Pinpoint the cell where the given text exists, returning its [X, Y] midpoint coordinate. 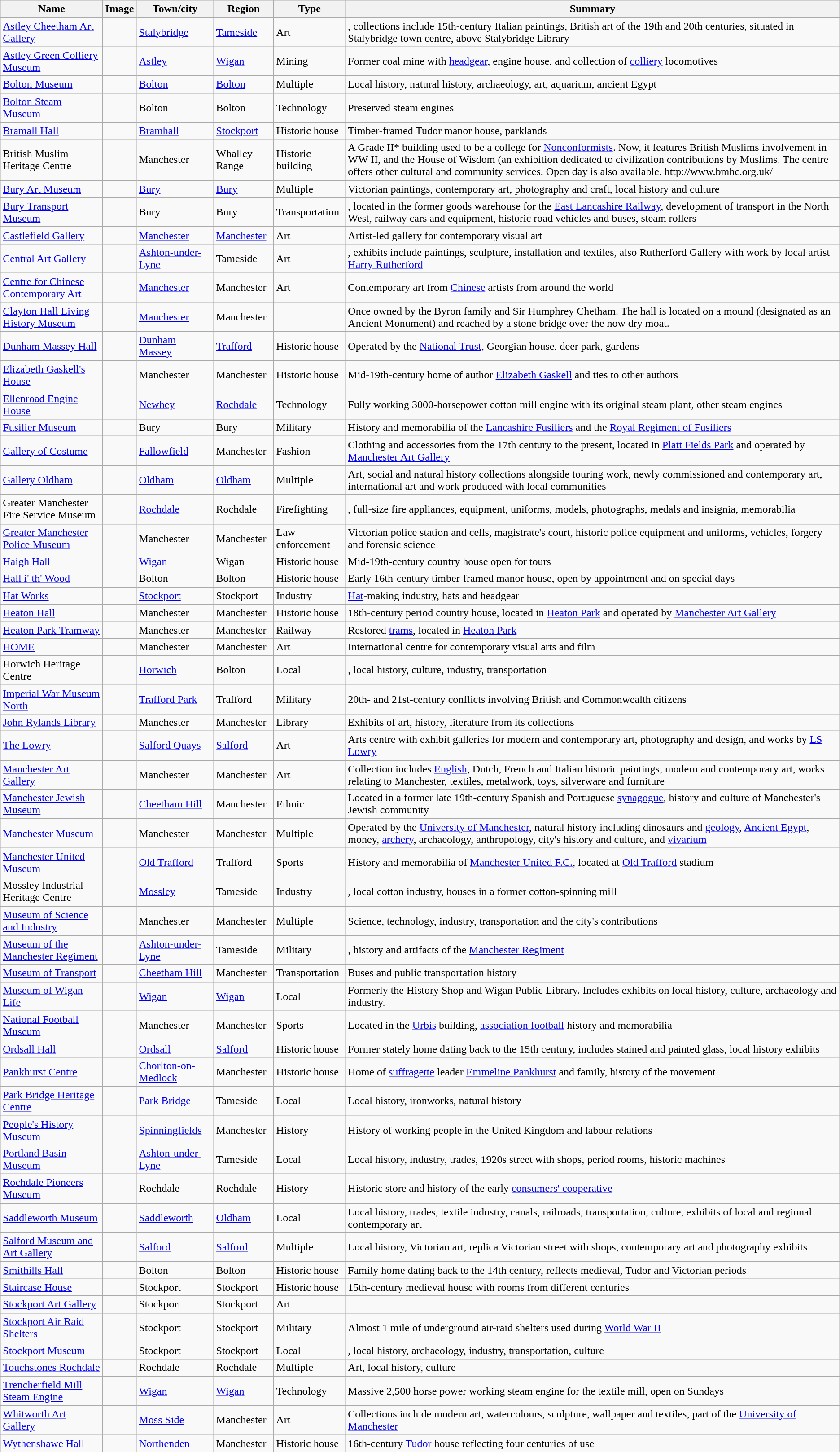
18th-century period country house, located in Heaton Park and operated by Manchester Art Gallery [592, 613]
Museum of the Manchester Regiment [52, 950]
16th-century Tudor house reflecting four centuries of use [592, 1443]
Stockport Museum [52, 1351]
Bramall Hall [52, 131]
Collections include modern art, watercolours, sculpture, wallpaper and textiles, part of the University of Manchester [592, 1420]
Historic store and history of the early consumers' cooperative [592, 1189]
Mid-19th-century country house open for tours [592, 561]
Artist-led gallery for contemporary visual art [592, 235]
Science, technology, industry, transportation and the city's contributions [592, 921]
Stalybridge [175, 32]
Saddleworth [175, 1218]
Ellenroad Engine House [52, 405]
Newhey [175, 405]
Victorian paintings, contemporary art, photography and craft, local history and culture [592, 189]
Manchester United Museum [52, 863]
Former coal mine with headgear, engine house, and collection of colliery locomotives [592, 61]
Dunham Massey [175, 347]
Bolton Steam Museum [52, 108]
Stockport Air Raid Shelters [52, 1328]
Whitworth Art Gallery [52, 1420]
Wythenshawe Hall [52, 1443]
Smithills Hall [52, 1270]
Clothing and accessories from the 17th century to the present, located in Platt Fields Park and operated by Manchester Art Gallery [592, 451]
International centre for contemporary visual arts and film [592, 647]
Astley [175, 61]
Contemporary art from Chinese artists from around the world [592, 287]
The Lowry [52, 746]
Located in the Urbis building, association football history and memorabilia [592, 1025]
Mossley [175, 891]
Railway [310, 630]
Bolton Museum [52, 84]
Local history, trades, textile industry, canals, railroads, transportation, culture, exhibits of local and regional contemporary art [592, 1218]
Gallery of Costume [52, 451]
Arts centre with exhibit galleries for modern and contemporary art, photography and design, and works by LS Lowry [592, 746]
Clayton Hall Living History Museum [52, 317]
Castlefield Gallery [52, 235]
Trencherfield Mill Steam Engine [52, 1391]
Heaton Hall [52, 613]
Historic building [310, 160]
Preserved steam engines [592, 108]
Manchester Museum [52, 833]
Chorlton-on-Medlock [175, 1072]
Elizabeth Gaskell's House [52, 375]
Early 16th-century timber-framed manor house, open by appointment and on special days [592, 579]
Name [52, 9]
Mining [310, 61]
, exhibits include paintings, sculpture, installation and textiles, also Rutherford Gallery with work by local artist Harry Rutherford [592, 259]
John Rylands Library [52, 723]
Horwich [175, 670]
20th- and 21st-century conflicts involving British and Commonwealth citizens [592, 699]
Former stately home dating back to the 15th century, includes stained and painted glass, local history exhibits [592, 1048]
Hat Works [52, 596]
Operated by the National Trust, Georgian house, deer park, gardens [592, 347]
Imperial War Museum North [52, 699]
Northenden [175, 1443]
, local history, culture, industry, transportation [592, 670]
, full-size fire appliances, equipment, uniforms, models, photographs, medals and insignia, memorabilia [592, 509]
Buses and public transportation history [592, 973]
Spinningfields [175, 1130]
Dunham Massey Hall [52, 347]
Local history, natural history, archaeology, art, aquarium, ancient Egypt [592, 84]
Manchester Jewish Museum [52, 804]
History and memorabilia of Manchester United F.C., located at Old Trafford stadium [592, 863]
Ethnic [310, 804]
Salford Quays [175, 746]
British Muslim Heritage Centre [52, 160]
History and memorabilia of the Lancashire Fusiliers and the Royal Regiment of Fusiliers [592, 428]
, history and artifacts of the Manchester Regiment [592, 950]
Museum of Science and Industry [52, 921]
Local history, industry, trades, 1920s street with shops, period rooms, historic machines [592, 1160]
Stockport Art Gallery [52, 1304]
Restored trams, located in Heaton Park [592, 630]
Portland Basin Museum [52, 1160]
Formerly the History Shop and Wigan Public Library. Includes exhibits on local history, culture, archaeology and industry. [592, 996]
Astley Green Colliery Museum [52, 61]
History of working people in the United Kingdom and labour relations [592, 1130]
, local history, archaeology, industry, transportation, culture [592, 1351]
HOME [52, 647]
Saddleworth Museum [52, 1218]
Heaton Park Tramway [52, 630]
Greater Manchester Fire Service Museum [52, 509]
Park Bridge Heritage Centre [52, 1101]
Museum of Transport [52, 973]
Manchester Art Gallery [52, 775]
Pankhurst Centre [52, 1072]
Bramhall [175, 131]
Ordsall Hall [52, 1048]
Ordsall [175, 1048]
Bury Transport Museum [52, 212]
Museum of Wigan Life [52, 996]
Old Trafford [175, 863]
Local history, Victorian art, replica Victorian street with shops, contemporary art and photography exhibits [592, 1247]
Hall i' th' Wood [52, 579]
Type [310, 9]
Salford Museum and Art Gallery [52, 1247]
Art, local history, culture [592, 1368]
National Football Museum [52, 1025]
Gallery Oldham [52, 480]
Family home dating back to the 14th century, reflects medieval, Tudor and Victorian periods [592, 1270]
Law enforcement [310, 539]
15th-century medieval house with rooms from different centuries [592, 1287]
Trafford Park [175, 699]
Touchstones Rochdale [52, 1368]
, local cotton industry, houses in a former cotton-spinning mill [592, 891]
Bury Art Museum [52, 189]
Local history, ironworks, natural history [592, 1101]
People's History Museum [52, 1130]
Town/city [175, 9]
Haigh Hall [52, 561]
Home of suffragette leader Emmeline Pankhurst and family, history of the movement [592, 1072]
Hat-making industry, hats and headgear [592, 596]
Located in a former late 19th-century Spanish and Portuguese synagogue, history and culture of Manchester's Jewish community [592, 804]
Fallowfield [175, 451]
Almost 1 mile of underground air-raid shelters used during World War II [592, 1328]
Firefighting [310, 509]
Fully working 3000-horsepower cotton mill engine with its original steam plant, other steam engines [592, 405]
Centre for Chinese Contemporary Art [52, 287]
Timber-framed Tudor manor house, parklands [592, 131]
Fashion [310, 451]
Summary [592, 9]
Greater Manchester Police Museum [52, 539]
Fusilier Museum [52, 428]
Library [310, 723]
Region [244, 9]
Park Bridge [175, 1101]
Horwich Heritage Centre [52, 670]
Astley Cheetham Art Gallery [52, 32]
Central Art Gallery [52, 259]
Staircase House [52, 1287]
Victorian police station and cells, magistrate's court, historic police equipment and uniforms, vehicles, forgery and forensic science [592, 539]
Mossley Industrial Heritage Centre [52, 891]
Exhibits of art, history, literature from its collections [592, 723]
Rochdale Pioneers Museum [52, 1189]
Moss Side [175, 1420]
Mid-19th-century home of author Elizabeth Gaskell and ties to other authors [592, 375]
Image [119, 9]
Whalley Range [244, 160]
Massive 2,500 horse power working steam engine for the textile mill, open on Sundays [592, 1391]
